Capture the cell that displays the provided text and extract its (x, y) central coordinate. 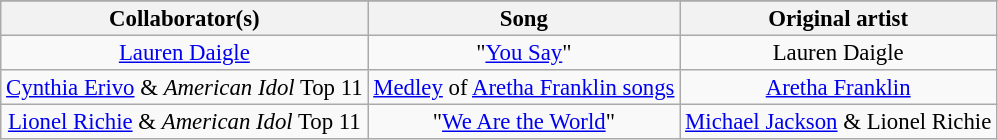
Collaborator(s) (184, 18)
Song (524, 18)
Aretha Franklin (838, 88)
"We Are the World" (524, 122)
Cynthia Erivo & American Idol Top 11 (184, 88)
Lionel Richie & American Idol Top 11 (184, 122)
Michael Jackson & Lionel Richie (838, 122)
Original artist (838, 18)
Medley of Aretha Franklin songs (524, 88)
"You Say" (524, 54)
